Pinpoint the cell where the given text exists, returning its (x, y) midpoint coordinate. 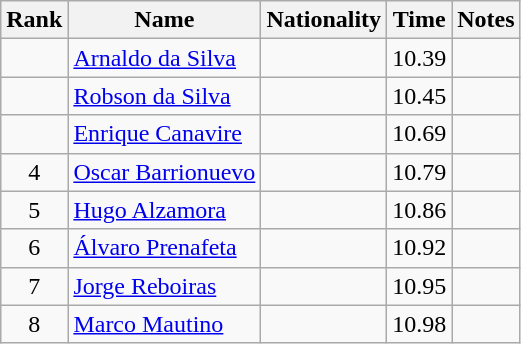
10.39 (420, 58)
10.95 (420, 286)
10.69 (420, 134)
10.79 (420, 172)
Álvaro Prenafeta (164, 248)
Jorge Reboiras (164, 286)
10.45 (420, 96)
Rank (34, 20)
Hugo Alzamora (164, 210)
10.98 (420, 324)
10.86 (420, 210)
4 (34, 172)
Oscar Barrionuevo (164, 172)
Notes (486, 20)
Name (164, 20)
10.92 (420, 248)
Time (420, 20)
8 (34, 324)
7 (34, 286)
5 (34, 210)
Enrique Canavire (164, 134)
6 (34, 248)
Arnaldo da Silva (164, 58)
Marco Mautino (164, 324)
Robson da Silva (164, 96)
Nationality (324, 20)
